Locate the cell with the specified text and output its [x, y] center coordinate. 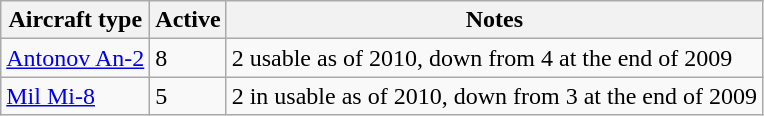
Notes [494, 20]
Antonov An-2 [76, 58]
2 usable as of 2010, down from 4 at the end of 2009 [494, 58]
5 [188, 96]
Mil Mi-8 [76, 96]
Aircraft type [76, 20]
Active [188, 20]
8 [188, 58]
2 in usable as of 2010, down from 3 at the end of 2009 [494, 96]
